Locate the cell with the specified text and output its [x, y] center coordinate. 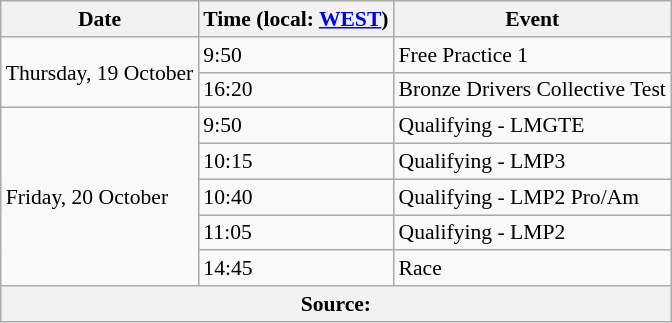
Event [532, 19]
Bronze Drivers Collective Test [532, 90]
11:05 [296, 233]
Friday, 20 October [100, 197]
10:40 [296, 197]
16:20 [296, 90]
Thursday, 19 October [100, 72]
Qualifying - LMP2 [532, 233]
Date [100, 19]
Time (local: WEST) [296, 19]
Qualifying - LMGTE [532, 126]
10:15 [296, 162]
14:45 [296, 269]
Source: [336, 304]
Qualifying - LMP2 Pro/Am [532, 197]
Race [532, 269]
Free Practice 1 [532, 55]
Qualifying - LMP3 [532, 162]
